Locate the cell with the specified text and output its [x, y] center coordinate. 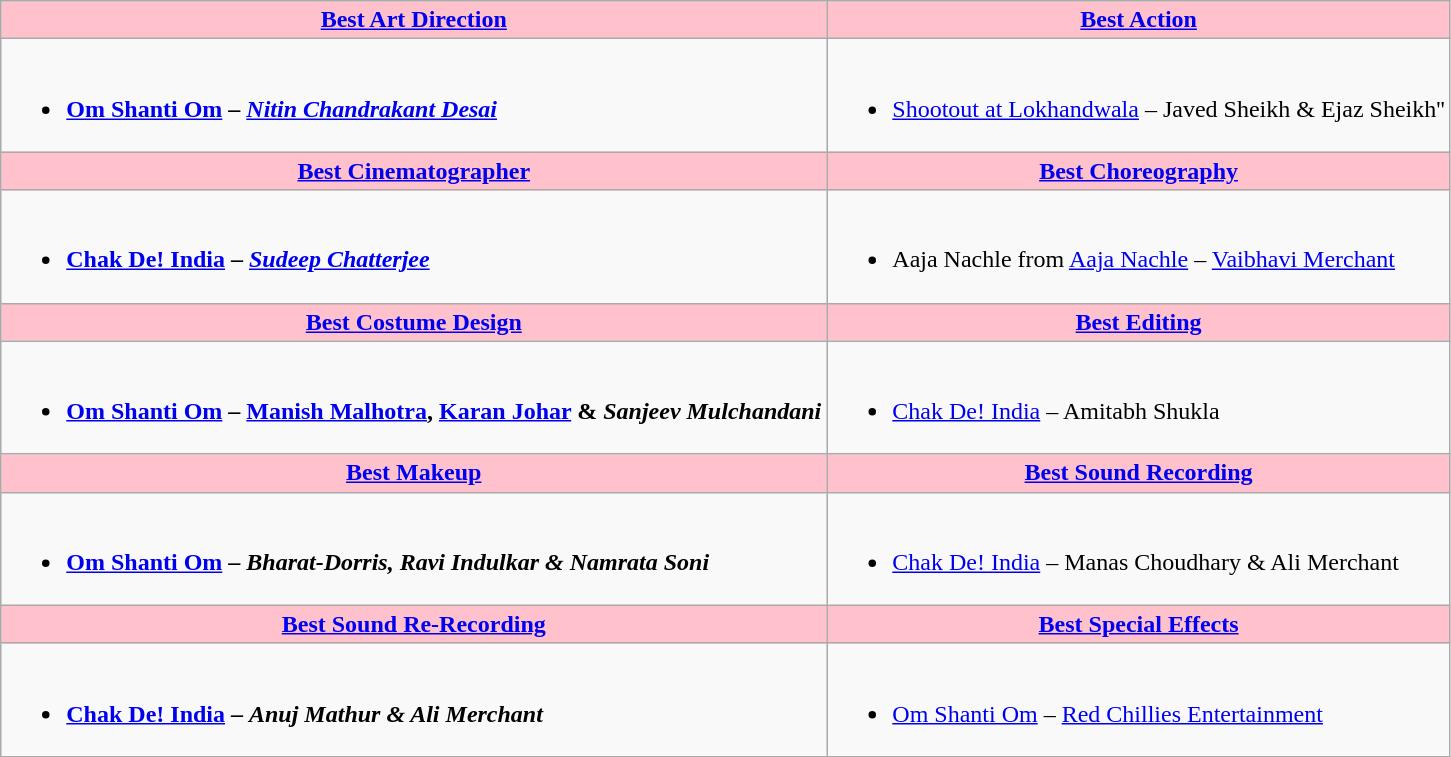
Aaja Nachle from Aaja Nachle – Vaibhavi Merchant [1139, 246]
Chak De! India – Amitabh Shukla [1139, 398]
Chak De! India – Manas Choudhary & Ali Merchant [1139, 548]
Om Shanti Om – Manish Malhotra, Karan Johar & Sanjeev Mulchandani [414, 398]
Best Costume Design [414, 322]
Om Shanti Om – Nitin Chandrakant Desai [414, 96]
Best Editing [1139, 322]
Chak De! India – Sudeep Chatterjee [414, 246]
Best Sound Recording [1139, 473]
Best Cinematographer [414, 171]
Om Shanti Om – Red Chillies Entertainment [1139, 700]
Best Makeup [414, 473]
Om Shanti Om – Bharat-Dorris, Ravi Indulkar & Namrata Soni [414, 548]
Shootout at Lokhandwala – Javed Sheikh & Ejaz Sheikh'' [1139, 96]
Chak De! India – Anuj Mathur & Ali Merchant [414, 700]
Best Special Effects [1139, 624]
Best Choreography [1139, 171]
Best Action [1139, 20]
Best Art Direction [414, 20]
Best Sound Re-Recording [414, 624]
